Locate the cell with the specified text and output its (x, y) center coordinate. 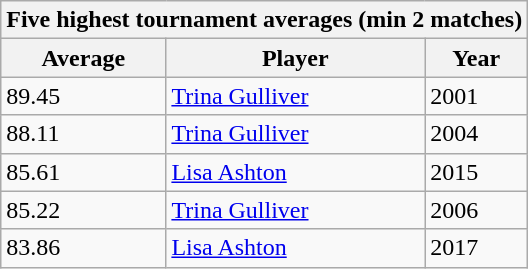
83.86 (84, 248)
85.22 (84, 210)
2006 (476, 210)
89.45 (84, 96)
88.11 (84, 134)
Five highest tournament averages (min 2 matches) (264, 20)
2004 (476, 134)
Year (476, 58)
85.61 (84, 172)
Player (296, 58)
2001 (476, 96)
Average (84, 58)
2015 (476, 172)
2017 (476, 248)
